Extract the (x, y) coordinate from the center of the cell holding the provided text.  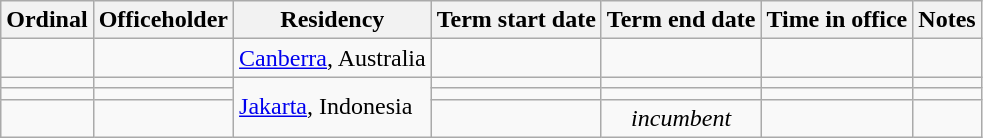
Ordinal (47, 20)
Notes (947, 20)
Jakarta, Indonesia (333, 107)
Residency (333, 20)
Term start date (516, 20)
incumbent (681, 118)
Canberra, Australia (333, 58)
Time in office (837, 20)
Officeholder (163, 20)
Term end date (681, 20)
